Determine the [X, Y] coordinate at the center of the cell enclosing the given text.  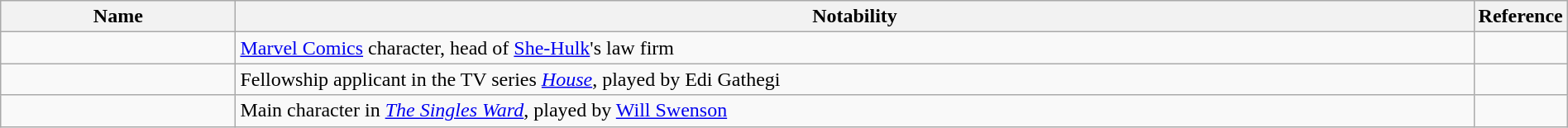
Marvel Comics character, head of She-Hulk's law firm [855, 48]
Name [118, 17]
Fellowship applicant in the TV series House, played by Edi Gathegi [855, 79]
Reference [1520, 17]
Main character in The Singles Ward, played by Will Swenson [855, 111]
Notability [855, 17]
